Locate the cell with the specified text and output its (X, Y) center coordinate. 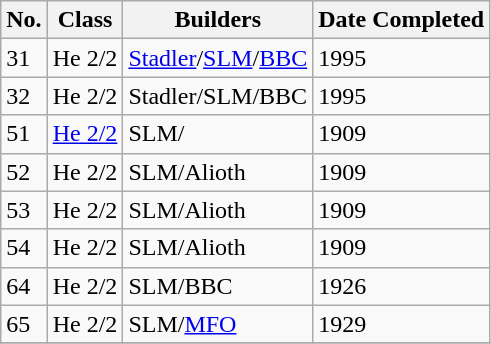
SLM/BBC (218, 286)
No. (24, 20)
1929 (402, 324)
53 (24, 210)
1926 (402, 286)
32 (24, 96)
54 (24, 248)
SLM/MFO (218, 324)
52 (24, 172)
Date Completed (402, 20)
31 (24, 58)
51 (24, 134)
65 (24, 324)
SLM/ (218, 134)
Class (85, 20)
64 (24, 286)
Builders (218, 20)
